Determine the (x, y) coordinate at the center of the cell enclosing the given text.  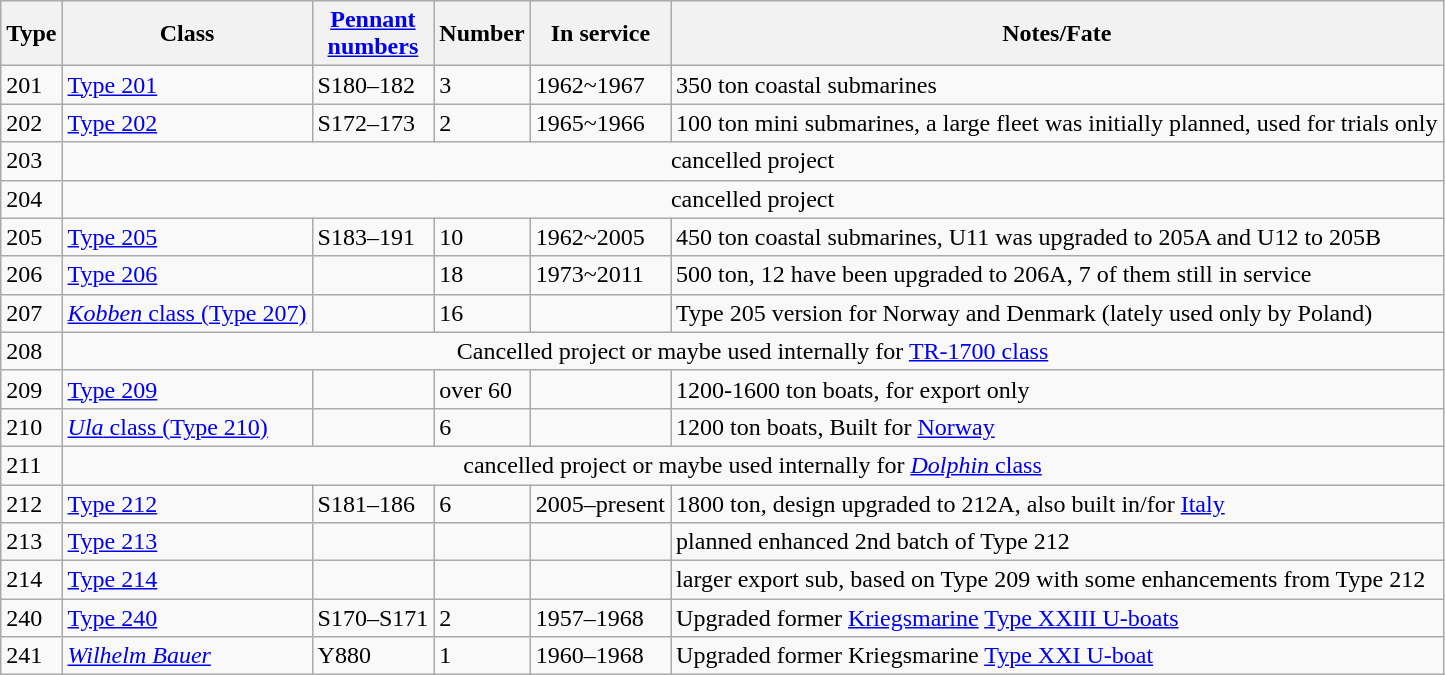
210 (32, 427)
Type 205 version for Norway and Denmark (lately used only by Poland) (1057, 313)
2005–present (600, 503)
S181–186 (373, 503)
202 (32, 123)
206 (32, 275)
1965~1966 (600, 123)
Type 214 (187, 580)
1200 ton boats, Built for Norway (1057, 427)
over 60 (482, 389)
204 (32, 199)
1962~1967 (600, 85)
Class (187, 34)
larger export sub, based on Type 209 with some enhancements from Type 212 (1057, 580)
Ula class (Type 210) (187, 427)
1973~2011 (600, 275)
212 (32, 503)
18 (482, 275)
208 (32, 351)
Cancelled project or maybe used internally for TR-1700 class (752, 351)
1960–1968 (600, 656)
Type 209 (187, 389)
1 (482, 656)
1962~2005 (600, 237)
240 (32, 618)
3 (482, 85)
214 (32, 580)
450 ton coastal submarines, U11 was upgraded to 205A and U12 to 205B (1057, 237)
350 ton coastal submarines (1057, 85)
211 (32, 465)
S170–S171 (373, 618)
Notes/Fate (1057, 34)
Upgraded former Kriegsmarine Type XXI U-boat (1057, 656)
213 (32, 542)
1800 ton, design upgraded to 212A, also built in/for Italy (1057, 503)
In service (600, 34)
Type (32, 34)
500 ton, 12 have been upgraded to 206A, 7 of them still in service (1057, 275)
S172–173 (373, 123)
207 (32, 313)
205 (32, 237)
Type 206 (187, 275)
1200-1600 ton boats, for export only (1057, 389)
100 ton mini submarines, a large fleet was initially planned, used for trials only (1057, 123)
Upgraded former Kriegsmarine Type XXIII U-boats (1057, 618)
Type 202 (187, 123)
1957–1968 (600, 618)
Wilhelm Bauer (187, 656)
Type 205 (187, 237)
Type 212 (187, 503)
241 (32, 656)
Y880 (373, 656)
S180–182 (373, 85)
10 (482, 237)
16 (482, 313)
Kobben class (Type 207) (187, 313)
203 (32, 161)
Pennantnumbers (373, 34)
Type 213 (187, 542)
planned enhanced 2nd batch of Type 212 (1057, 542)
Type 240 (187, 618)
cancelled project or maybe used internally for Dolphin class (752, 465)
Type 201 (187, 85)
201 (32, 85)
209 (32, 389)
Number (482, 34)
S183–191 (373, 237)
